Capture the cell that displays the provided text and extract its [X, Y] central coordinate. 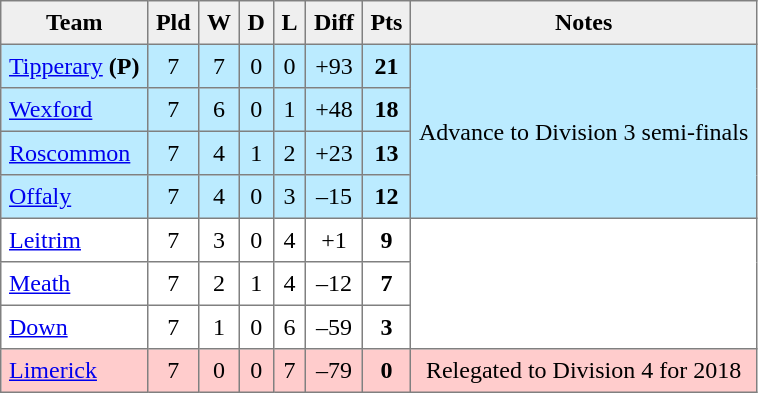
Relegated to Division 4 for 2018 [584, 371]
Offaly [74, 197]
Limerick [74, 371]
12 [386, 197]
+48 [334, 110]
–15 [334, 197]
–59 [334, 327]
L [290, 23]
Diff [334, 23]
Roscommon [74, 153]
–79 [334, 371]
13 [386, 153]
Leitrim [74, 240]
Team [74, 23]
W [219, 23]
+93 [334, 66]
+23 [334, 153]
18 [386, 110]
21 [386, 66]
Pld [174, 23]
D [256, 23]
Meath [74, 284]
Pts [386, 23]
Tipperary (P) [74, 66]
+1 [334, 240]
Advance to Division 3 semi-finals [584, 131]
Notes [584, 23]
–12 [334, 284]
9 [386, 240]
Wexford [74, 110]
Down [74, 327]
